Scan for the cell matching the given text and deliver its (X, Y) coordinate at center. 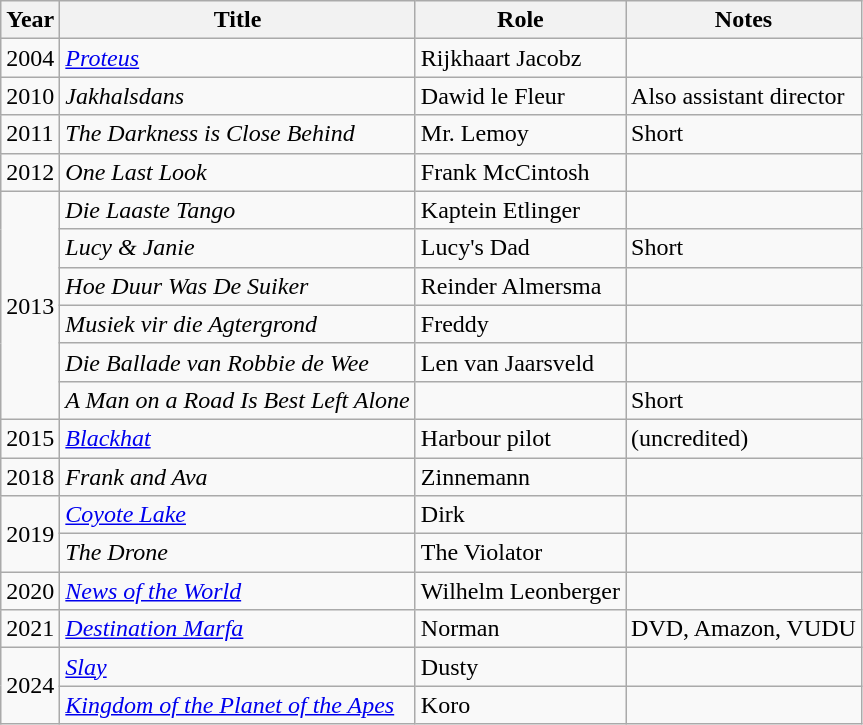
Zinnemann (520, 477)
2012 (30, 172)
Norman (520, 629)
One Last Look (238, 172)
2013 (30, 305)
Wilhelm Leonberger (520, 591)
Year (30, 20)
The Darkness is Close Behind (238, 134)
Lucy & Janie (238, 248)
2019 (30, 534)
Die Ballade van Robbie de Wee (238, 362)
Dirk (520, 515)
2021 (30, 629)
Lucy's Dad (520, 248)
Title (238, 20)
2018 (30, 477)
2011 (30, 134)
Koro (520, 705)
2020 (30, 591)
Kingdom of the Planet of the Apes (238, 705)
Kaptein Etlinger (520, 210)
Freddy (520, 324)
2004 (30, 58)
Blackhat (238, 438)
Role (520, 20)
Jakhalsdans (238, 96)
Coyote Lake (238, 515)
Hoe Duur Was De Suiker (238, 286)
Dawid le Fleur (520, 96)
DVD, Amazon, VUDU (744, 629)
Notes (744, 20)
News of the World (238, 591)
Dusty (520, 667)
2010 (30, 96)
Reinder Almersma (520, 286)
2024 (30, 686)
(uncredited) (744, 438)
Harbour pilot (520, 438)
Destination Marfa (238, 629)
Frank McCintosh (520, 172)
Also assistant director (744, 96)
The Violator (520, 553)
Frank and Ava (238, 477)
Musiek vir die Agtergrond (238, 324)
2015 (30, 438)
Die Laaste Tango (238, 210)
Slay (238, 667)
The Drone (238, 553)
Mr. Lemoy (520, 134)
Proteus (238, 58)
Len van Jaarsveld (520, 362)
Rijkhaart Jacobz (520, 58)
A Man on a Road Is Best Left Alone (238, 400)
